For the text-containing cell, return its midpoint in (X, Y) coordinate format. 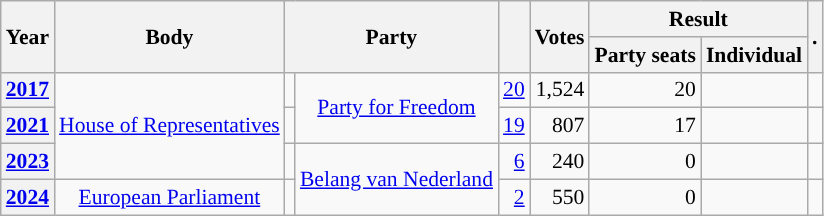
. (815, 36)
2024 (28, 197)
240 (560, 162)
6 (514, 162)
Belang van Nederland (396, 180)
Votes (560, 36)
Party (392, 36)
House of Representatives (170, 126)
Individual (754, 55)
2021 (28, 126)
2023 (28, 162)
807 (560, 126)
Year (28, 36)
Party for Freedom (396, 108)
550 (560, 197)
Body (170, 36)
1,524 (560, 90)
Result (698, 19)
Party seats (644, 55)
2017 (28, 90)
2 (514, 197)
19 (514, 126)
17 (644, 126)
European Parliament (170, 197)
